For the text-containing cell, return its midpoint in [X, Y] coordinate format. 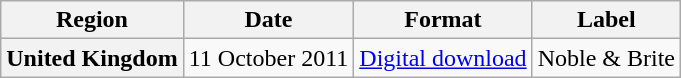
Label [606, 20]
United Kingdom [92, 58]
Date [268, 20]
Format [443, 20]
Noble & Brite [606, 58]
Region [92, 20]
11 October 2011 [268, 58]
Digital download [443, 58]
